Return [x, y] of the center of cell containing provided text 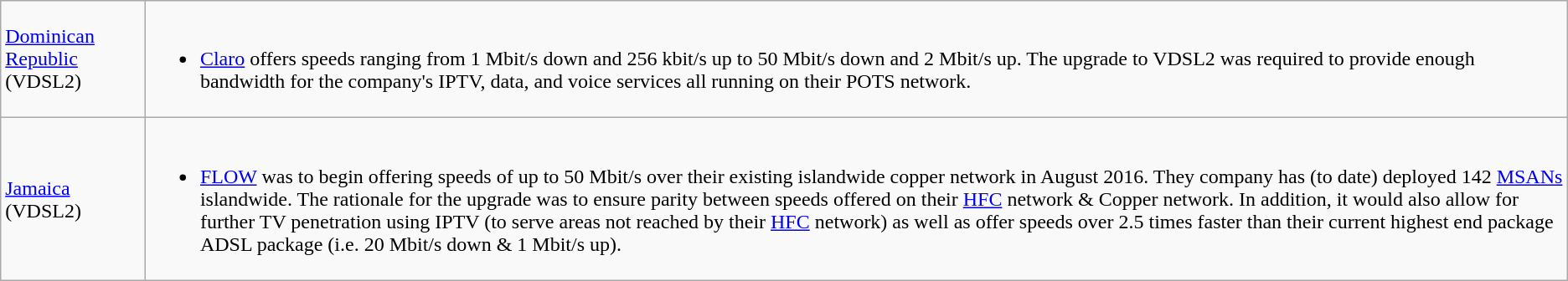
Dominican Republic (VDSL2) [74, 59]
Jamaica (VDSL2) [74, 199]
